Return (x, y) of the center of cell containing provided text 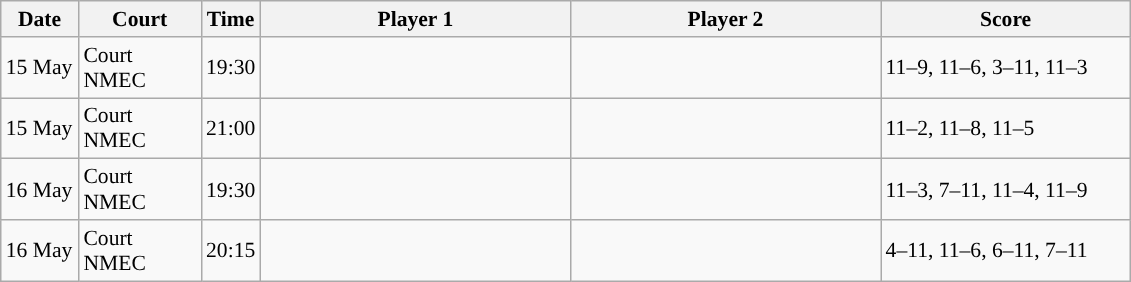
Score (1006, 19)
Player 1 (415, 19)
20:15 (230, 250)
Player 2 (725, 19)
11–9, 11–6, 3–11, 11–3 (1006, 68)
21:00 (230, 128)
11–2, 11–8, 11–5 (1006, 128)
4–11, 11–6, 6–11, 7–11 (1006, 250)
Court (140, 19)
11–3, 7–11, 11–4, 11–9 (1006, 190)
Date (40, 19)
Time (230, 19)
